Search for the cell housing the specified text and yield its [x, y] center coordinate. 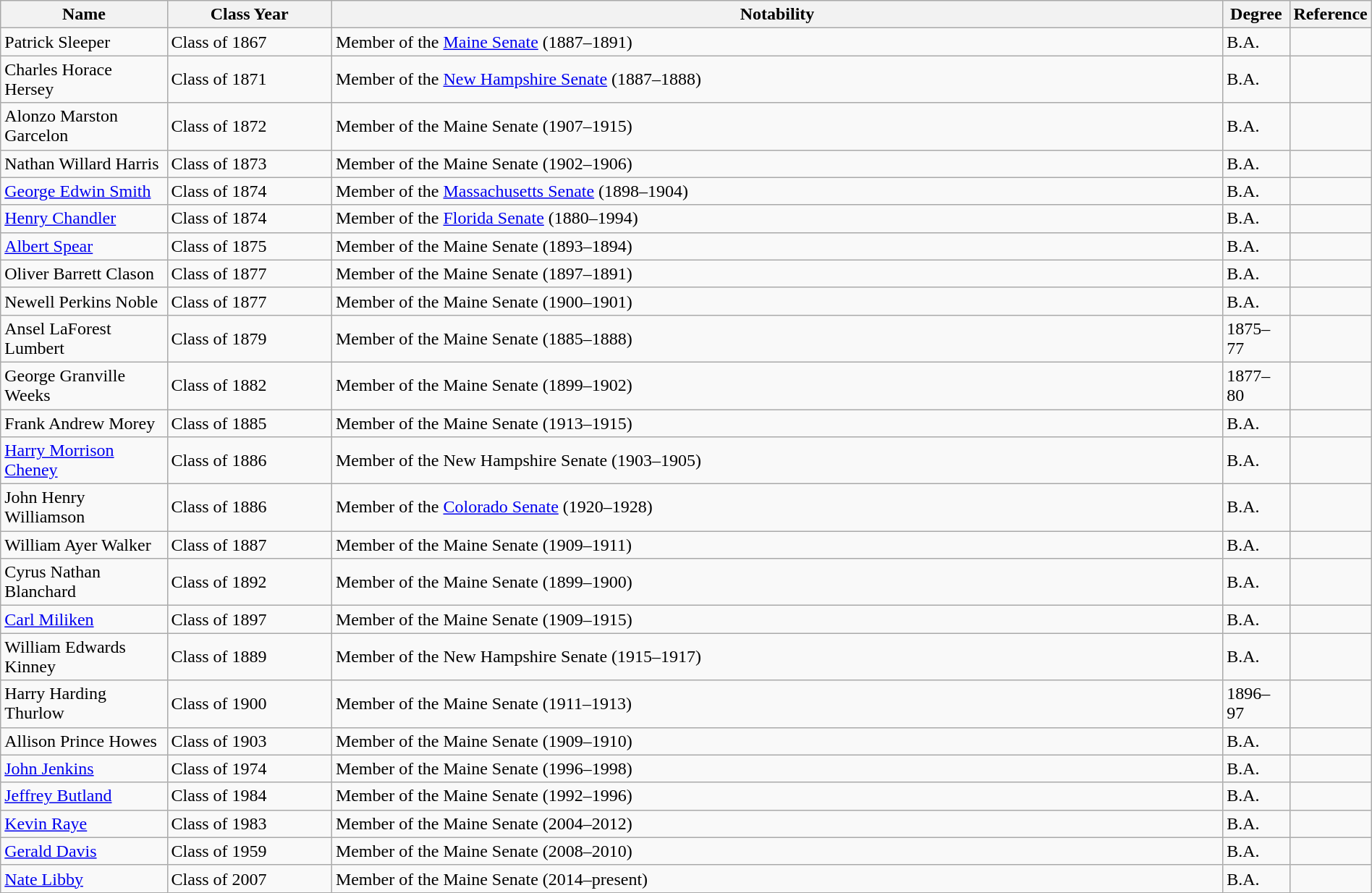
Class of 1882 [249, 385]
Ansel LaForest Lumbert [84, 339]
Member of the Maine Senate (2004–2012) [777, 824]
Class of 1974 [249, 769]
Class of 1879 [249, 339]
Degree [1256, 14]
Class of 1983 [249, 824]
Member of the Maine Senate (1887–1891) [777, 42]
Member of the Maine Senate (1899–1900) [777, 582]
Reference [1330, 14]
Member of the Maine Senate (1909–1911) [777, 545]
Newell Perkins Noble [84, 301]
Member of the Maine Senate (2014–present) [777, 879]
Albert Spear [84, 246]
Member of the Maine Senate (1899–1902) [777, 385]
Frank Andrew Morey [84, 423]
William Edwards Kinney [84, 657]
John Jenkins [84, 769]
Member of the Maine Senate (2008–2010) [777, 851]
Kevin Raye [84, 824]
Member of the Colorado Senate (1920–1928) [777, 508]
Harry Harding Thurlow [84, 703]
Member of the Maine Senate (1913–1915) [777, 423]
Class of 1871 [249, 80]
Nathan Willard Harris [84, 164]
Class of 1875 [249, 246]
Member of the Maine Senate (1907–1915) [777, 126]
Carl Miliken [84, 619]
Class of 1900 [249, 703]
Class of 1872 [249, 126]
Member of the Maine Senate (1909–1915) [777, 619]
George Edwin Smith [84, 191]
Nate Libby [84, 879]
Henry Chandler [84, 219]
Harry Morrison Cheney [84, 460]
Patrick Sleeper [84, 42]
Class of 1889 [249, 657]
Allison Prince Howes [84, 741]
Member of the Maine Senate (1911–1913) [777, 703]
Member of the New Hampshire Senate (1887–1888) [777, 80]
1875–77 [1256, 339]
Name [84, 14]
Class of 1903 [249, 741]
Class of 1984 [249, 796]
Member of the Maine Senate (1996–1998) [777, 769]
Member of the New Hampshire Senate (1915–1917) [777, 657]
William Ayer Walker [84, 545]
Class of 1887 [249, 545]
Charles Horace Hersey [84, 80]
Cyrus Nathan Blanchard [84, 582]
Jeffrey Butland [84, 796]
1896–97 [1256, 703]
Class Year [249, 14]
George Granville Weeks [84, 385]
Class of 1885 [249, 423]
Member of the Maine Senate (1897–1891) [777, 274]
Member of the Massachusetts Senate (1898–1904) [777, 191]
Member of the Maine Senate (1893–1894) [777, 246]
Oliver Barrett Clason [84, 274]
Class of 1959 [249, 851]
Member of the Maine Senate (1909–1910) [777, 741]
1877–80 [1256, 385]
Member of the New Hampshire Senate (1903–1905) [777, 460]
Alonzo Marston Garcelon [84, 126]
Notability [777, 14]
Class of 1892 [249, 582]
John Henry Williamson [84, 508]
Class of 1867 [249, 42]
Class of 1873 [249, 164]
Gerald Davis [84, 851]
Class of 1897 [249, 619]
Member of the Maine Senate (1900–1901) [777, 301]
Member of the Maine Senate (1885–1888) [777, 339]
Member of the Maine Senate (1902–1906) [777, 164]
Member of the Florida Senate (1880–1994) [777, 219]
Class of 2007 [249, 879]
Member of the Maine Senate (1992–1996) [777, 796]
